Provide the (x, y) coordinate of the cell's center where the given text is located.  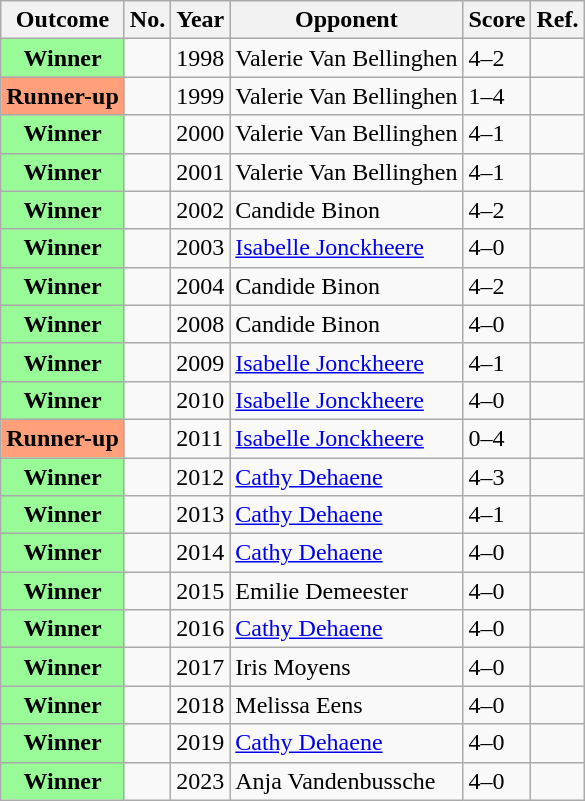
Year (200, 20)
2018 (200, 705)
Iris Moyens (346, 667)
Opponent (346, 20)
1998 (200, 58)
No. (147, 20)
2009 (200, 362)
2013 (200, 515)
2001 (200, 172)
0–4 (497, 438)
2010 (200, 400)
2011 (200, 438)
Melissa Eens (346, 705)
2012 (200, 477)
2008 (200, 324)
2017 (200, 667)
Anja Vandenbussche (346, 781)
2014 (200, 553)
2003 (200, 248)
1999 (200, 96)
2016 (200, 629)
1–4 (497, 96)
2023 (200, 781)
2019 (200, 743)
2015 (200, 591)
Outcome (63, 20)
2000 (200, 134)
Score (497, 20)
Ref. (558, 20)
2002 (200, 210)
Emilie Demeester (346, 591)
2004 (200, 286)
4–3 (497, 477)
